Determine the [x, y] coordinate at the center of the cell enclosing the given text.  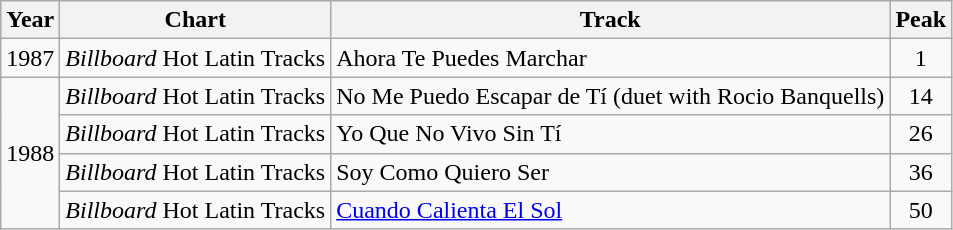
36 [921, 172]
1987 [30, 58]
Ahora Te Puedes Marchar [610, 58]
1 [921, 58]
Yo Que No Vivo Sin Tí [610, 134]
Soy Como Quiero Ser [610, 172]
14 [921, 96]
Cuando Calienta El Sol [610, 210]
No Me Puedo Escapar de Tí (duet with Rocio Banquells) [610, 96]
Year [30, 20]
1988 [30, 153]
50 [921, 210]
Chart [196, 20]
26 [921, 134]
Peak [921, 20]
Track [610, 20]
